Provide the [x, y] coordinate of the cell's center where the given text is located.  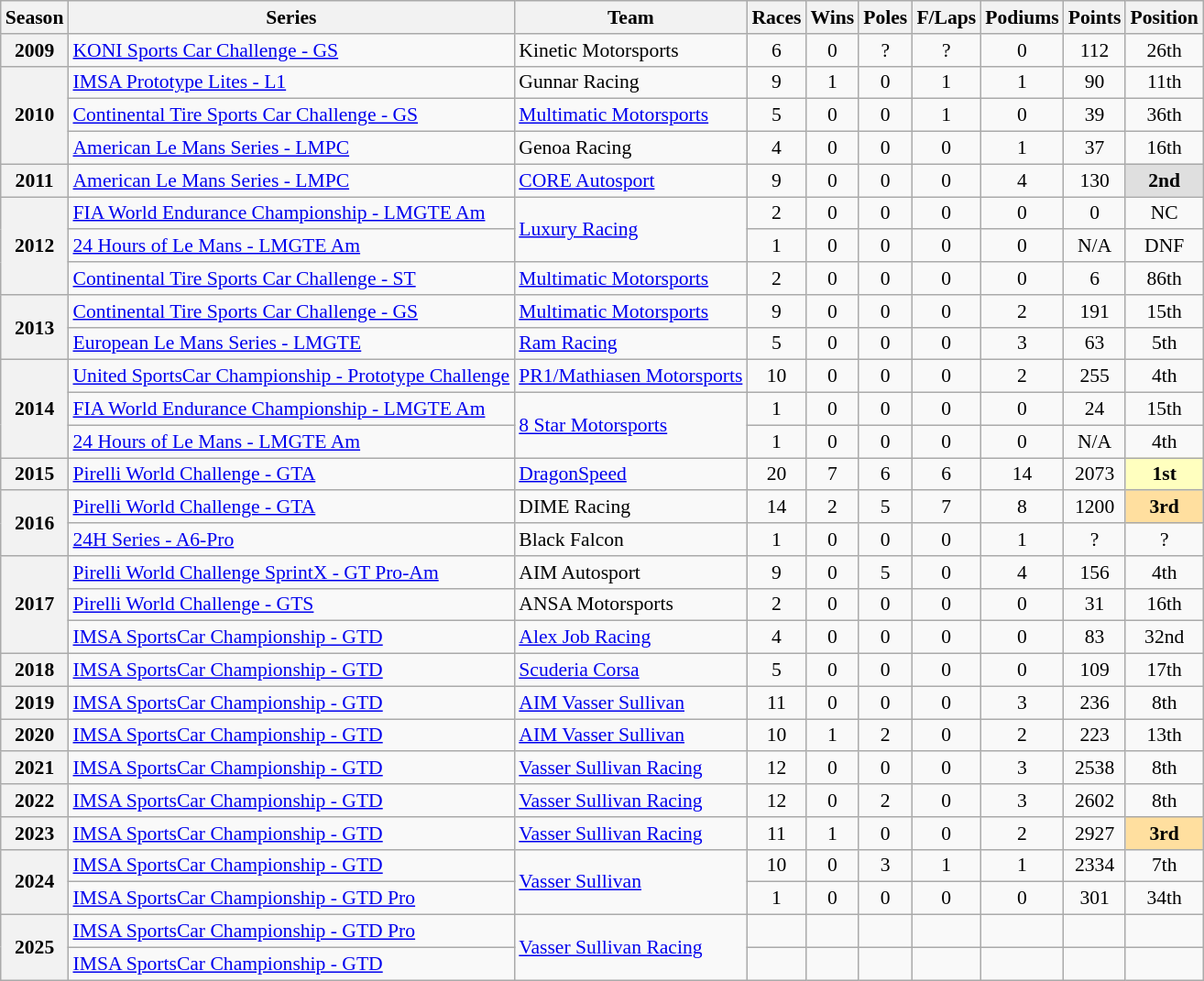
Alex Job Racing [630, 638]
2nd [1164, 180]
2334 [1095, 866]
2022 [35, 801]
Pirelli World Challenge SprintX - GT Pro-Am [291, 572]
112 [1095, 50]
2011 [35, 180]
IMSA Prototype Lites - L1 [291, 82]
37 [1095, 148]
63 [1095, 343]
86th [1164, 278]
Luxury Racing [630, 229]
Poles [885, 17]
5th [1164, 343]
2009 [35, 50]
Vasser Sullivan [630, 881]
1200 [1095, 507]
Black Falcon [630, 540]
26th [1164, 50]
2017 [35, 605]
2538 [1095, 768]
Wins [832, 17]
Scuderia Corsa [630, 670]
36th [1164, 115]
PR1/Mathiasen Motorsports [630, 376]
90 [1095, 82]
Team [630, 17]
24 [1095, 409]
F/Laps [946, 17]
Pirelli World Challenge - GTS [291, 605]
236 [1095, 703]
20 [776, 474]
31 [1095, 605]
2010 [35, 115]
2013 [35, 328]
2024 [35, 881]
CORE Autosport [630, 180]
DNF [1164, 246]
Podiums [1023, 17]
7th [1164, 866]
83 [1095, 638]
Season [35, 17]
1st [1164, 474]
2015 [35, 474]
156 [1095, 572]
2014 [35, 409]
2018 [35, 670]
United SportsCar Championship - Prototype Challenge [291, 376]
DIME Racing [630, 507]
Genoa Racing [630, 148]
2025 [35, 947]
2016 [35, 524]
2019 [35, 703]
39 [1095, 115]
2073 [1095, 474]
Series [291, 17]
8 Star Motorsports [630, 425]
191 [1095, 311]
301 [1095, 899]
34th [1164, 899]
European Le Mans Series - LMGTE [291, 343]
NC [1164, 213]
255 [1095, 376]
13th [1164, 736]
KONI Sports Car Challenge - GS [291, 50]
Points [1095, 17]
ANSA Motorsports [630, 605]
2927 [1095, 834]
2021 [35, 768]
109 [1095, 670]
Continental Tire Sports Car Challenge - ST [291, 278]
Kinetic Motorsports [630, 50]
8 [1023, 507]
11th [1164, 82]
130 [1095, 180]
2023 [35, 834]
2012 [35, 245]
2020 [35, 736]
DragonSpeed [630, 474]
17th [1164, 670]
Gunnar Racing [630, 82]
Ram Racing [630, 343]
AIM Autosport [630, 572]
2602 [1095, 801]
Position [1164, 17]
32nd [1164, 638]
Races [776, 17]
24H Series - A6-Pro [291, 540]
223 [1095, 736]
